Scan for the cell matching the given text and deliver its (X, Y) coordinate at center. 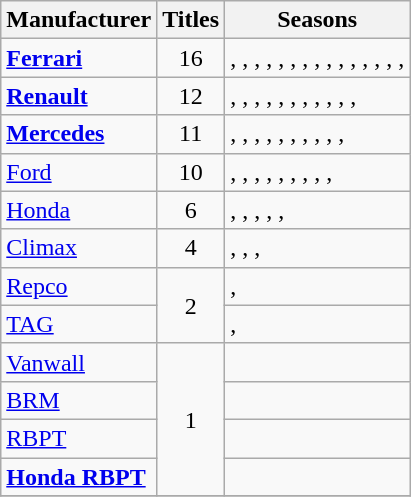
BRM (79, 400)
Honda RBPT (79, 477)
Renault (79, 96)
, , , , , , , , , , (318, 134)
, , , , , (318, 210)
2 (191, 305)
10 (191, 172)
Honda (79, 210)
11 (191, 134)
4 (191, 248)
Titles (191, 20)
Seasons (318, 20)
Climax (79, 248)
12 (191, 96)
Repco (79, 286)
Mercedes (79, 134)
6 (191, 210)
Manufacturer (79, 20)
Vanwall (79, 362)
, , , , , , , , , , , (318, 96)
Ferrari (79, 58)
16 (191, 58)
Ford (79, 172)
, , , (318, 248)
, , , , , , , , , (318, 172)
1 (191, 419)
TAG (79, 324)
, , , , , , , , , , , , , , , (318, 58)
RBPT (79, 438)
